Detect which cell encompasses the target text, then output its (x, y) center coordinate. 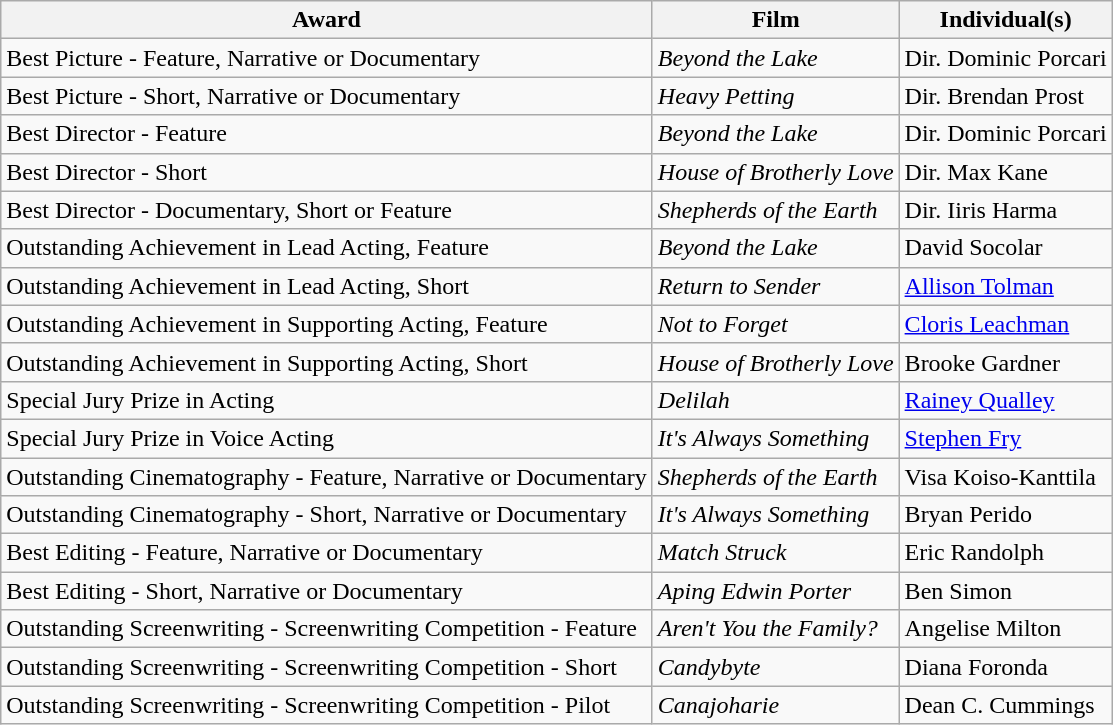
Allison Tolman (1006, 286)
Aping Edwin Porter (776, 591)
Brooke Gardner (1006, 362)
Outstanding Cinematography - Feature, Narrative or Documentary (327, 477)
Bryan Perido (1006, 515)
Aren't You the Family? (776, 629)
Film (776, 20)
Outstanding Screenwriting - Screenwriting Competition - Short (327, 667)
Outstanding Cinematography - Short, Narrative or Documentary (327, 515)
Eric Randolph (1006, 553)
Outstanding Achievement in Lead Acting, Feature (327, 248)
Best Director - Feature (327, 134)
Dir. Max Kane (1006, 172)
Stephen Fry (1006, 438)
Dir. Brendan Prost (1006, 96)
Outstanding Screenwriting - Screenwriting Competition - Feature (327, 629)
Cloris Leachman (1006, 324)
Ben Simon (1006, 591)
Individual(s) (1006, 20)
Award (327, 20)
Candybyte (776, 667)
Not to Forget (776, 324)
Best Editing - Short, Narrative or Documentary (327, 591)
Outstanding Achievement in Supporting Acting, Short (327, 362)
Outstanding Achievement in Supporting Acting, Feature (327, 324)
Outstanding Screenwriting - Screenwriting Competition - Pilot (327, 705)
Visa Koiso-Kanttila (1006, 477)
Heavy Petting (776, 96)
Diana Foronda (1006, 667)
Best Editing - Feature, Narrative or Documentary (327, 553)
Dean C. Cummings (1006, 705)
Special Jury Prize in Acting (327, 400)
Special Jury Prize in Voice Acting (327, 438)
Match Struck (776, 553)
Best Picture - Short, Narrative or Documentary (327, 96)
Angelise Milton (1006, 629)
Dir. Iiris Harma (1006, 210)
Canajoharie (776, 705)
Best Director - Short (327, 172)
Delilah (776, 400)
Outstanding Achievement in Lead Acting, Short (327, 286)
Return to Sender (776, 286)
Best Director - Documentary, Short or Feature (327, 210)
Best Picture - Feature, Narrative or Documentary (327, 58)
David Socolar (1006, 248)
Rainey Qualley (1006, 400)
